Detect which cell encompasses the target text, then output its (x, y) center coordinate. 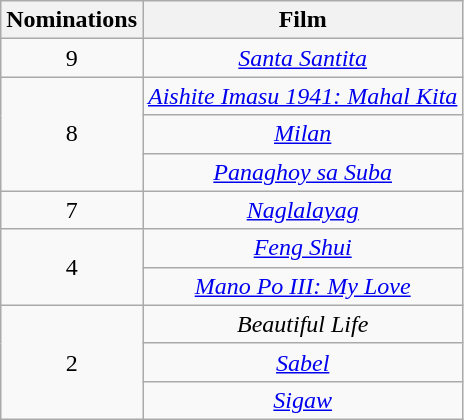
Panaghoy sa Suba (302, 172)
9 (72, 58)
7 (72, 210)
Mano Po III: My Love (302, 286)
4 (72, 267)
Feng Shui (302, 248)
Naglalayag (302, 210)
Sabel (302, 362)
Sigaw (302, 400)
Film (302, 20)
Milan (302, 134)
Nominations (72, 20)
Beautiful Life (302, 324)
2 (72, 362)
Santa Santita (302, 58)
Aishite Imasu 1941: Mahal Kita (302, 96)
8 (72, 134)
